Scan for the cell matching the given text and deliver its [x, y] coordinate at center. 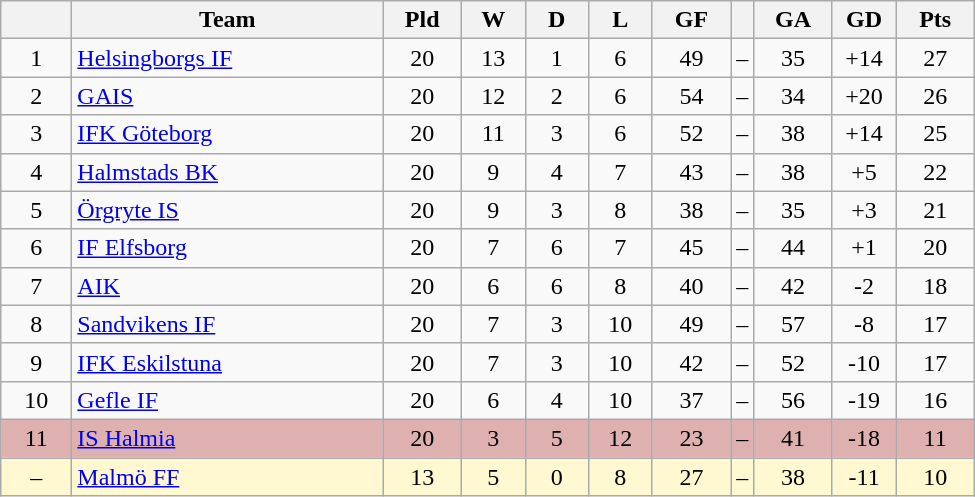
-11 [864, 477]
IFK Göteborg [228, 134]
-2 [864, 286]
Sandvikens IF [228, 324]
L [621, 20]
26 [936, 96]
-10 [864, 362]
W [493, 20]
Pld [422, 20]
Gefle IF [228, 400]
-19 [864, 400]
16 [936, 400]
56 [794, 400]
IF Elfsborg [228, 248]
34 [794, 96]
Team [228, 20]
57 [794, 324]
Halmstads BK [228, 172]
37 [692, 400]
41 [794, 438]
+3 [864, 210]
+1 [864, 248]
Helsingborgs IF [228, 58]
40 [692, 286]
GF [692, 20]
25 [936, 134]
AIK [228, 286]
23 [692, 438]
Örgryte IS [228, 210]
D [557, 20]
-18 [864, 438]
43 [692, 172]
44 [794, 248]
22 [936, 172]
0 [557, 477]
Pts [936, 20]
IFK Eskilstuna [228, 362]
+20 [864, 96]
45 [692, 248]
GA [794, 20]
IS Halmia [228, 438]
GD [864, 20]
GAIS [228, 96]
54 [692, 96]
+5 [864, 172]
18 [936, 286]
Malmö FF [228, 477]
-8 [864, 324]
21 [936, 210]
